Return [x, y] of the center of cell containing provided text 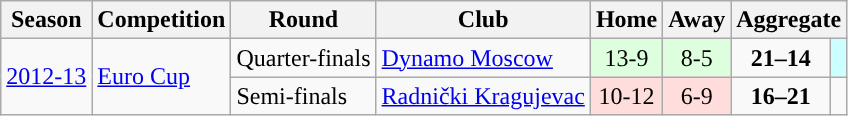
Season [46, 20]
Dynamo Moscow [483, 58]
2012-13 [46, 77]
Round [304, 20]
Competition [162, 20]
Radnički Kragujevac [483, 96]
Semi-finals [304, 96]
13-9 [626, 58]
Club [483, 20]
16–21 [781, 96]
Euro Cup [162, 77]
Quarter-finals [304, 58]
Aggregate [789, 20]
8-5 [697, 58]
21–14 [781, 58]
Away [697, 20]
Home [626, 20]
6-9 [697, 96]
10-12 [626, 96]
